Return the (X, Y) coordinate for the center point of the cell that contains the specified text.  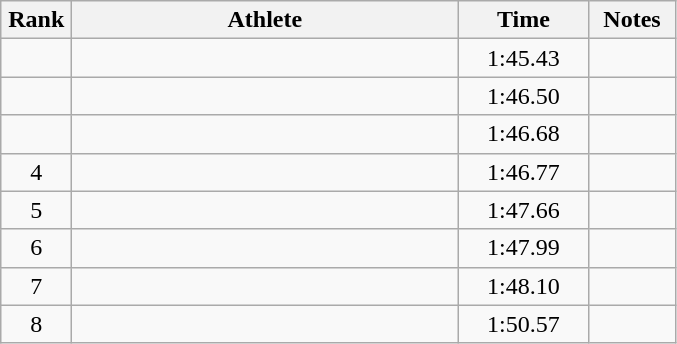
1:46.77 (524, 172)
4 (36, 172)
Time (524, 20)
Notes (632, 20)
1:50.57 (524, 324)
5 (36, 210)
1:46.50 (524, 96)
1:47.99 (524, 248)
1:45.43 (524, 58)
1:47.66 (524, 210)
7 (36, 286)
1:46.68 (524, 134)
Athlete (265, 20)
8 (36, 324)
6 (36, 248)
1:48.10 (524, 286)
Rank (36, 20)
